Locate the cell with the specified text and output its (x, y) center coordinate. 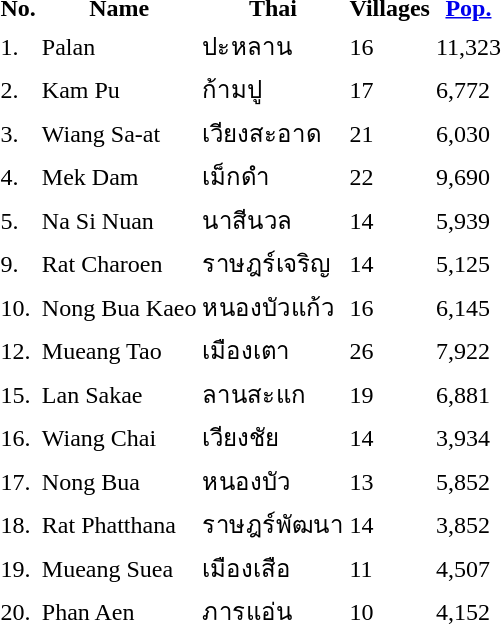
Wiang Sa-at (119, 133)
Nong Bua Kaeo (119, 307)
Kam Pu (119, 90)
19 (390, 394)
เมืองเสือ (273, 568)
นาสีนวล (273, 220)
Lan Sakae (119, 394)
Mueang Suea (119, 568)
ราษฎร์เจริญ (273, 264)
หนองบัวแก้ว (273, 307)
ลานสะแก (273, 394)
ปะหลาน (273, 46)
ราษฎร์พัฒนา (273, 524)
เม็กดำ (273, 176)
17 (390, 90)
เมืองเตา (273, 350)
เวียงสะอาด (273, 133)
Wiang Chai (119, 438)
13 (390, 481)
21 (390, 133)
เวียงชัย (273, 438)
26 (390, 350)
11 (390, 568)
Rat Charoen (119, 264)
Mek Dam (119, 176)
หนองบัว (273, 481)
Palan (119, 46)
Mueang Tao (119, 350)
Nong Bua (119, 481)
ก้ามปู (273, 90)
Rat Phatthana (119, 524)
Na Si Nuan (119, 220)
22 (390, 176)
